Search for the cell housing the specified text and yield its (x, y) center coordinate. 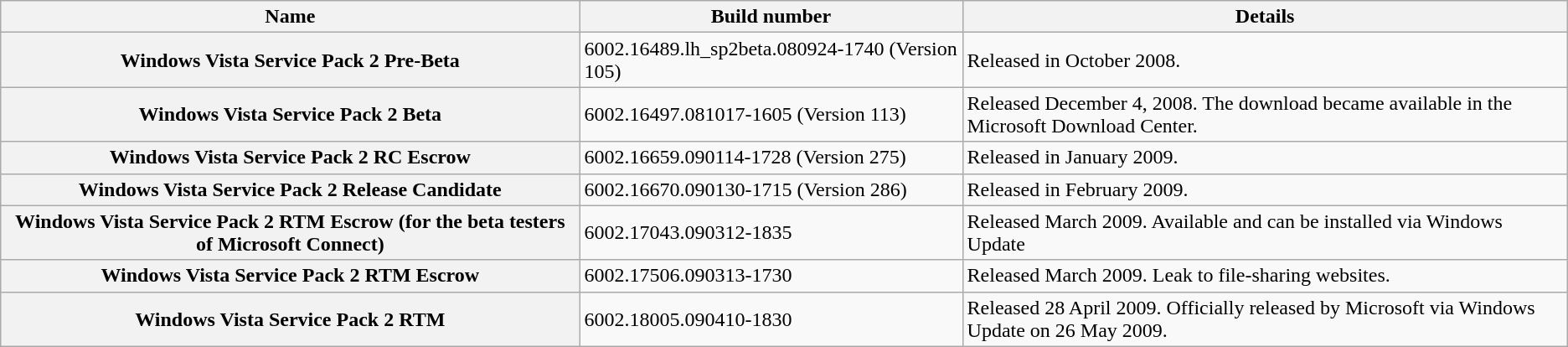
Build number (771, 17)
Released in January 2009. (1265, 158)
Released in February 2009. (1265, 189)
Windows Vista Service Pack 2 Pre-Beta (290, 60)
6002.16497.081017-1605 (Version 113) (771, 114)
Details (1265, 17)
6002.17506.090313-1730 (771, 276)
Released March 2009. Leak to file-sharing websites. (1265, 276)
6002.16489.lh_sp2beta.080924-1740 (Version 105) (771, 60)
Windows Vista Service Pack 2 Beta (290, 114)
Released March 2009. Available and can be installed via Windows Update (1265, 233)
Name (290, 17)
Released in October 2008. (1265, 60)
Windows Vista Service Pack 2 RTM Escrow (for the beta testers of Microsoft Connect) (290, 233)
Windows Vista Service Pack 2 RTM Escrow (290, 276)
Released 28 April 2009. Officially released by Microsoft via Windows Update on 26 May 2009. (1265, 319)
6002.18005.090410-1830 (771, 319)
Windows Vista Service Pack 2 RTM (290, 319)
6002.17043.090312-1835 (771, 233)
Windows Vista Service Pack 2 RC Escrow (290, 158)
6002.16659.090114-1728 (Version 275) (771, 158)
6002.16670.090130-1715 (Version 286) (771, 189)
Windows Vista Service Pack 2 Release Candidate (290, 189)
Released December 4, 2008. The download became available in the Microsoft Download Center. (1265, 114)
